Extract the (X, Y) coordinate from the center of the cell holding the provided text.  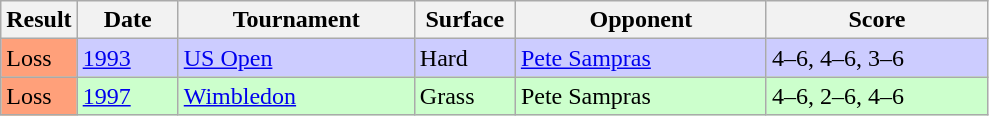
1993 (128, 58)
US Open (296, 58)
1997 (128, 96)
Grass (464, 96)
Opponent (640, 20)
Score (876, 20)
4–6, 4–6, 3–6 (876, 58)
Hard (464, 58)
Wimbledon (296, 96)
Tournament (296, 20)
4–6, 2–6, 4–6 (876, 96)
Result (39, 20)
Date (128, 20)
Surface (464, 20)
